Output the (X, Y) coordinate of the center of the cell containing the given text.  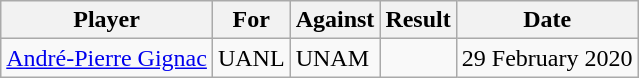
Result (418, 20)
UANL (251, 58)
André-Pierre Gignac (107, 58)
Against (335, 20)
UNAM (335, 58)
For (251, 20)
29 February 2020 (547, 58)
Player (107, 20)
Date (547, 20)
